Locate the cell with the specified text and output its [X, Y] center coordinate. 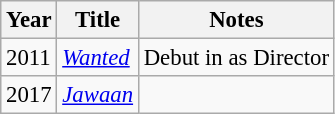
2017 [29, 95]
Year [29, 20]
Title [98, 20]
2011 [29, 58]
Wanted [98, 58]
Debut in as Director [236, 58]
Jawaan [98, 95]
Notes [236, 20]
